Determine the [x, y] coordinate at the center of the cell enclosing the given text.  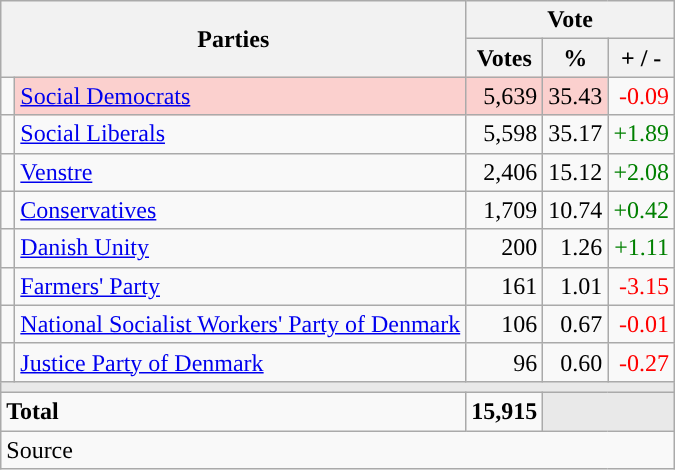
+1.89 [642, 134]
35.17 [576, 134]
10.74 [576, 210]
+0.42 [642, 210]
Venstre [240, 172]
Justice Party of Denmark [240, 362]
1,709 [504, 210]
15.12 [576, 172]
Source [338, 449]
5,639 [504, 96]
-0.27 [642, 362]
5,598 [504, 134]
Parties [234, 39]
-0.01 [642, 324]
Danish Unity [240, 248]
35.43 [576, 96]
1.26 [576, 248]
-3.15 [642, 286]
+1.11 [642, 248]
Votes [504, 58]
0.67 [576, 324]
1.01 [576, 286]
Farmers' Party [240, 286]
Vote [570, 20]
% [576, 58]
Conservatives [240, 210]
-0.09 [642, 96]
161 [504, 286]
Total [234, 411]
96 [504, 362]
National Socialist Workers' Party of Denmark [240, 324]
+2.08 [642, 172]
0.60 [576, 362]
200 [504, 248]
Social Democrats [240, 96]
2,406 [504, 172]
106 [504, 324]
15,915 [504, 411]
Social Liberals [240, 134]
+ / - [642, 58]
